Extract the [x, y] coordinate from the center of the cell holding the provided text.  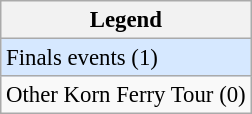
Legend [126, 20]
Other Korn Ferry Tour (0) [126, 95]
Finals events (1) [126, 58]
